Pinpoint the cell where the given text exists, returning its [x, y] midpoint coordinate. 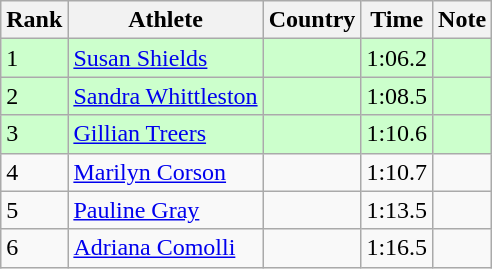
1:10.6 [397, 134]
1 [34, 58]
Rank [34, 20]
Country [312, 20]
Athlete [166, 20]
6 [34, 248]
1:16.5 [397, 248]
1:06.2 [397, 58]
Adriana Comolli [166, 248]
Gillian Treers [166, 134]
Note [462, 20]
1:13.5 [397, 210]
Marilyn Corson [166, 172]
1:08.5 [397, 96]
Sandra Whittleston [166, 96]
4 [34, 172]
2 [34, 96]
Pauline Gray [166, 210]
1:10.7 [397, 172]
5 [34, 210]
Time [397, 20]
Susan Shields [166, 58]
3 [34, 134]
